From the cell containing the given text, extract its center point as (X, Y) coordinate. 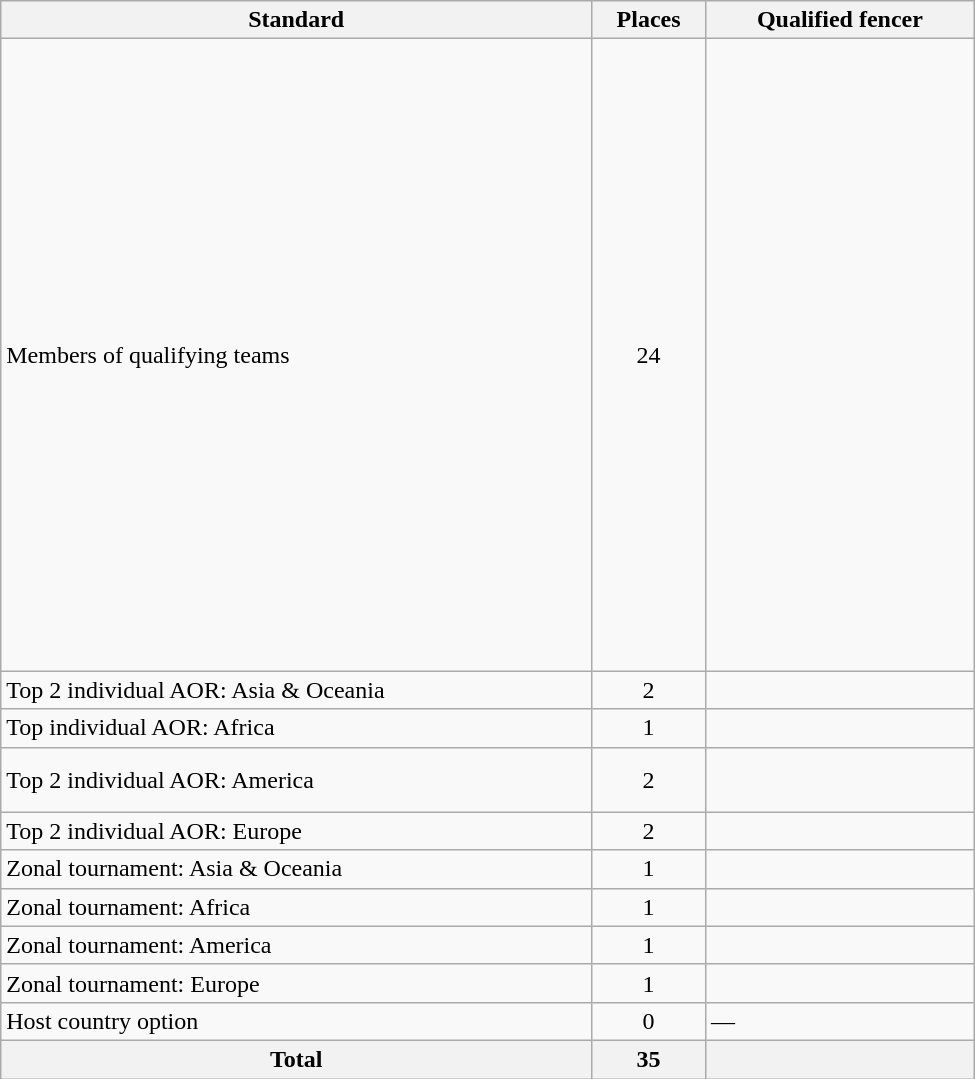
Total (296, 1059)
Zonal tournament: Africa (296, 907)
Host country option (296, 1021)
— (840, 1021)
Top 2 individual AOR: Asia & Oceania (296, 690)
Places (649, 20)
Standard (296, 20)
Members of qualifying teams (296, 355)
Top 2 individual AOR: America (296, 780)
Qualified fencer (840, 20)
35 (649, 1059)
24 (649, 355)
Top 2 individual AOR: Europe (296, 831)
Zonal tournament: Asia & Oceania (296, 869)
0 (649, 1021)
Top individual AOR: Africa (296, 728)
Zonal tournament: America (296, 945)
Zonal tournament: Europe (296, 983)
